For the text-containing cell, return its midpoint in (x, y) coordinate format. 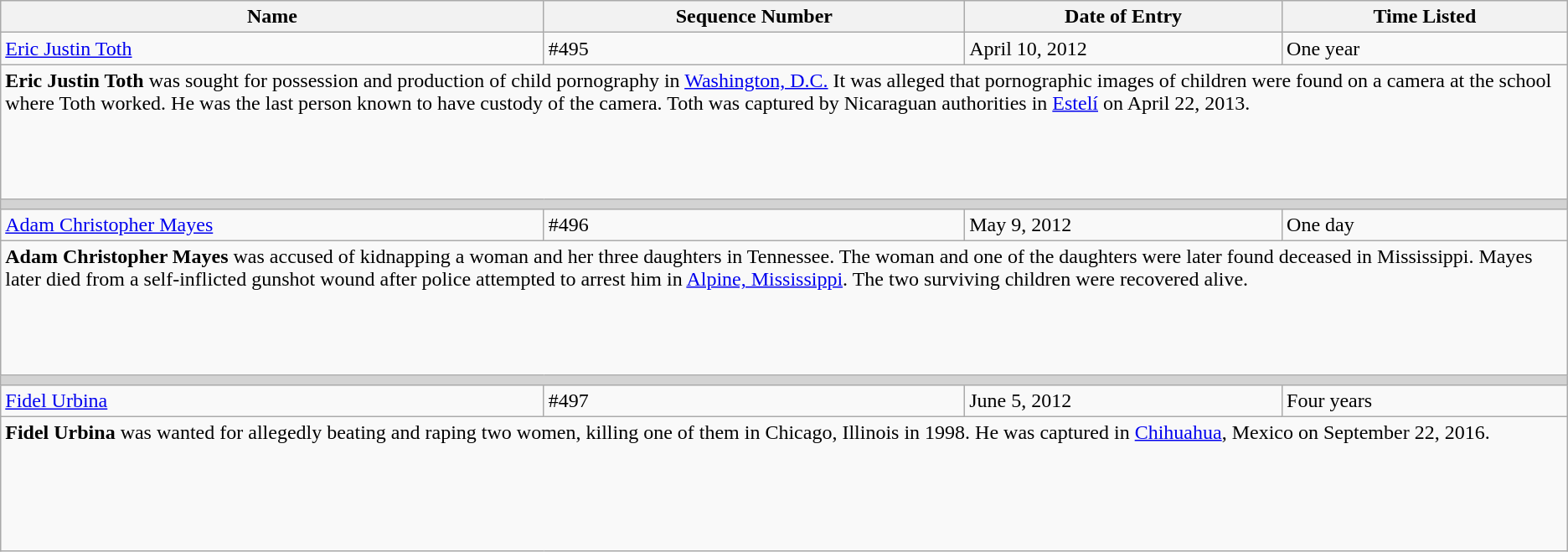
Date of Entry (1124, 17)
June 5, 2012 (1124, 400)
#496 (754, 224)
Eric Justin Toth (272, 49)
Fidel Urbina (272, 400)
Four years (1426, 400)
One day (1426, 224)
Time Listed (1426, 17)
May 9, 2012 (1124, 224)
One year (1426, 49)
Sequence Number (754, 17)
April 10, 2012 (1124, 49)
Adam Christopher Mayes (272, 224)
#495 (754, 49)
Name (272, 17)
#497 (754, 400)
